Extract the [x, y] coordinate from the center of the cell holding the provided text.  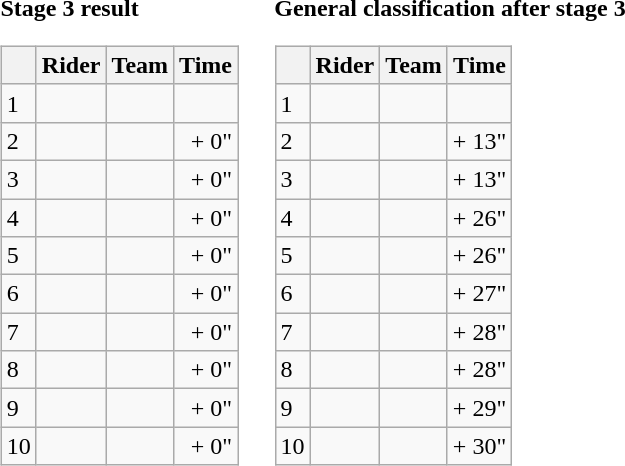
+ 29" [479, 408]
+ 30" [479, 446]
+ 27" [479, 294]
